Return [X, Y] of the center of cell containing provided text 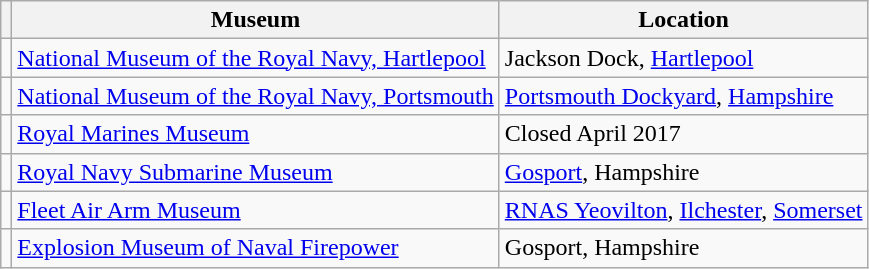
Portsmouth Dockyard, Hampshire [684, 96]
National Museum of the Royal Navy, Hartlepool [256, 58]
Fleet Air Arm Museum [256, 210]
Closed April 2017 [684, 134]
Explosion Museum of Naval Firepower [256, 248]
National Museum of the Royal Navy, Portsmouth [256, 96]
Royal Navy Submarine Museum [256, 172]
Royal Marines Museum [256, 134]
Museum [256, 20]
Location [684, 20]
RNAS Yeovilton, Ilchester, Somerset [684, 210]
Jackson Dock, Hartlepool [684, 58]
